Detect which cell encompasses the target text, then output its (x, y) center coordinate. 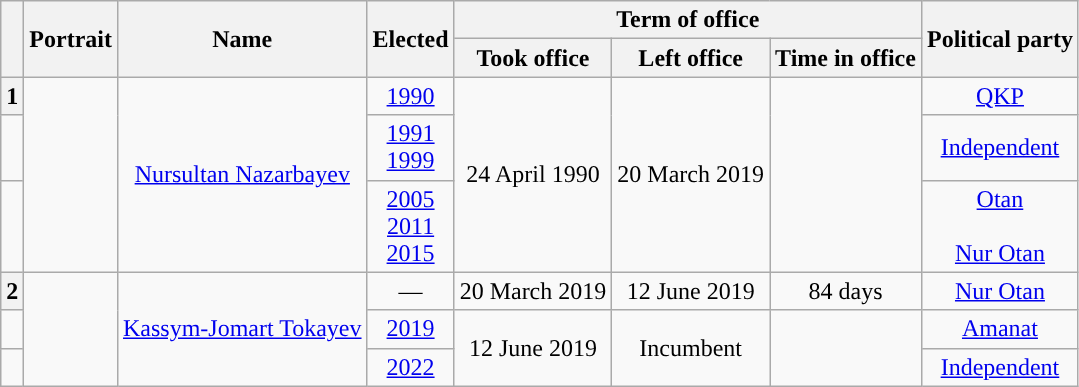
Time in office (846, 58)
— (410, 291)
Term of office (688, 20)
OtanNur Otan (1000, 226)
Nursultan Nazarbayev (242, 174)
Kassym-Jomart Tokayev (242, 329)
200520112015 (410, 226)
1990 (410, 96)
Nur Otan (1000, 291)
Elected (410, 39)
84 days (846, 291)
QKP (1000, 96)
1 (12, 96)
24 April 1990 (533, 174)
2 (12, 291)
2019 (410, 329)
2022 (410, 367)
Incumbent (691, 348)
Name (242, 39)
Political party (1000, 39)
19911999 (410, 148)
Portrait (71, 39)
Amanat (1000, 329)
Took office (533, 58)
Left office (691, 58)
